Find where the given text appears and provide that cell's center as (x, y) coordinate. 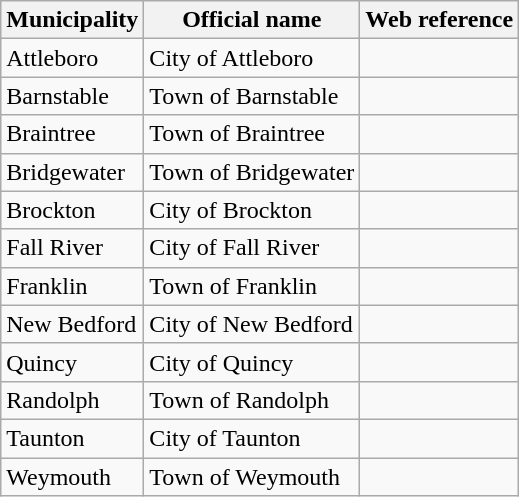
City of Fall River (252, 248)
Town of Barnstable (252, 96)
City of New Bedford (252, 324)
Taunton (72, 438)
Weymouth (72, 477)
Town of Randolph (252, 400)
Town of Franklin (252, 286)
New Bedford (72, 324)
Fall River (72, 248)
City of Attleboro (252, 58)
Franklin (72, 286)
Town of Bridgewater (252, 172)
Randolph (72, 400)
City of Brockton (252, 210)
Attleboro (72, 58)
Quincy (72, 362)
Municipality (72, 20)
Town of Braintree (252, 134)
Barnstable (72, 96)
Town of Weymouth (252, 477)
Braintree (72, 134)
Official name (252, 20)
City of Taunton (252, 438)
Web reference (440, 20)
City of Quincy (252, 362)
Bridgewater (72, 172)
Brockton (72, 210)
